Extract the (X, Y) coordinate from the center of the cell holding the provided text.  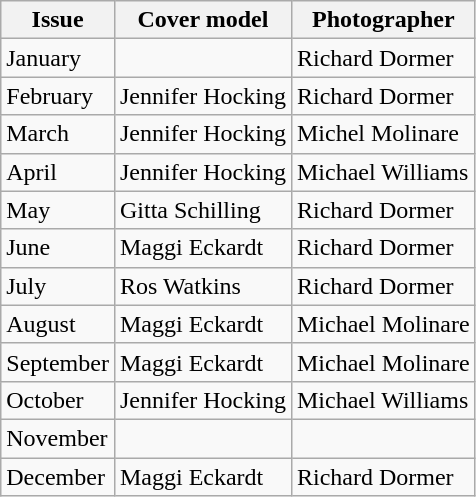
March (58, 134)
Gitta Schilling (202, 210)
April (58, 172)
Issue (58, 20)
July (58, 286)
August (58, 324)
May (58, 210)
September (58, 362)
January (58, 58)
October (58, 400)
June (58, 248)
Cover model (202, 20)
February (58, 96)
Photographer (383, 20)
December (58, 477)
Ros Watkins (202, 286)
Michel Molinare (383, 134)
November (58, 438)
